Identify which cell holds the provided text, then report its (X, Y) central coordinate. 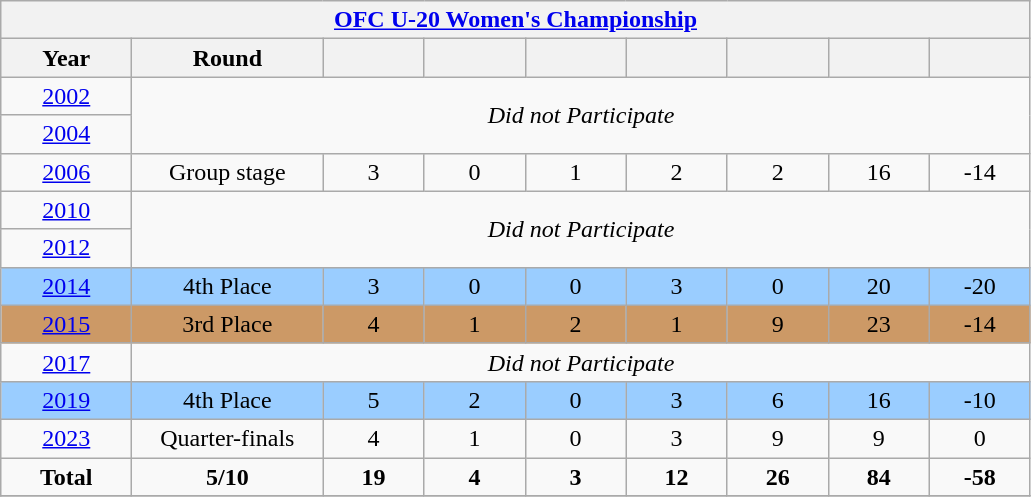
Round (228, 58)
5/10 (228, 477)
2014 (66, 286)
12 (676, 477)
6 (778, 400)
2017 (66, 362)
23 (878, 324)
2019 (66, 400)
-10 (980, 400)
2004 (66, 134)
-58 (980, 477)
20 (878, 286)
Quarter-finals (228, 438)
2023 (66, 438)
2006 (66, 172)
3rd Place (228, 324)
Year (66, 58)
19 (374, 477)
Group stage (228, 172)
2015 (66, 324)
5 (374, 400)
2012 (66, 248)
2010 (66, 210)
26 (778, 477)
2002 (66, 96)
OFC U-20 Women's Championship (516, 20)
84 (878, 477)
-20 (980, 286)
Total (66, 477)
